Output the (x, y) coordinate of the center of the cell containing the given text.  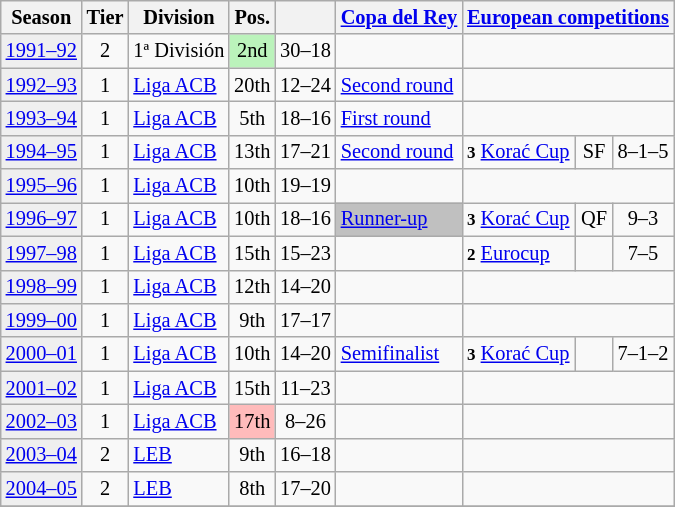
8–26 (306, 421)
Semifinalist (399, 354)
5th (252, 118)
1992–93 (42, 85)
1993–94 (42, 118)
2002–03 (42, 421)
30–18 (306, 51)
First round (399, 118)
2nd (252, 51)
Season (42, 17)
8th (252, 489)
2000–01 (42, 354)
17–17 (306, 320)
Copa del Rey (399, 17)
1ª División (178, 51)
2001–02 (42, 388)
1997–98 (42, 253)
2004–05 (42, 489)
Runner-up (399, 219)
7–1–2 (643, 354)
17th (252, 421)
16–18 (306, 455)
SF (594, 152)
1996–97 (42, 219)
19–19 (306, 186)
Division (178, 17)
2003–04 (42, 455)
1995–96 (42, 186)
1991–92 (42, 51)
9–3 (643, 219)
2 Eurocup (519, 253)
12–24 (306, 85)
11–23 (306, 388)
17–21 (306, 152)
13th (252, 152)
QF (594, 219)
European competitions (568, 17)
12th (252, 287)
7–5 (643, 253)
1999–00 (42, 320)
Tier (106, 17)
17–20 (306, 489)
1994–95 (42, 152)
20th (252, 85)
15–23 (306, 253)
Pos. (252, 17)
8–1–5 (643, 152)
1998–99 (42, 287)
